Locate the cell with the specified text and output its (x, y) center coordinate. 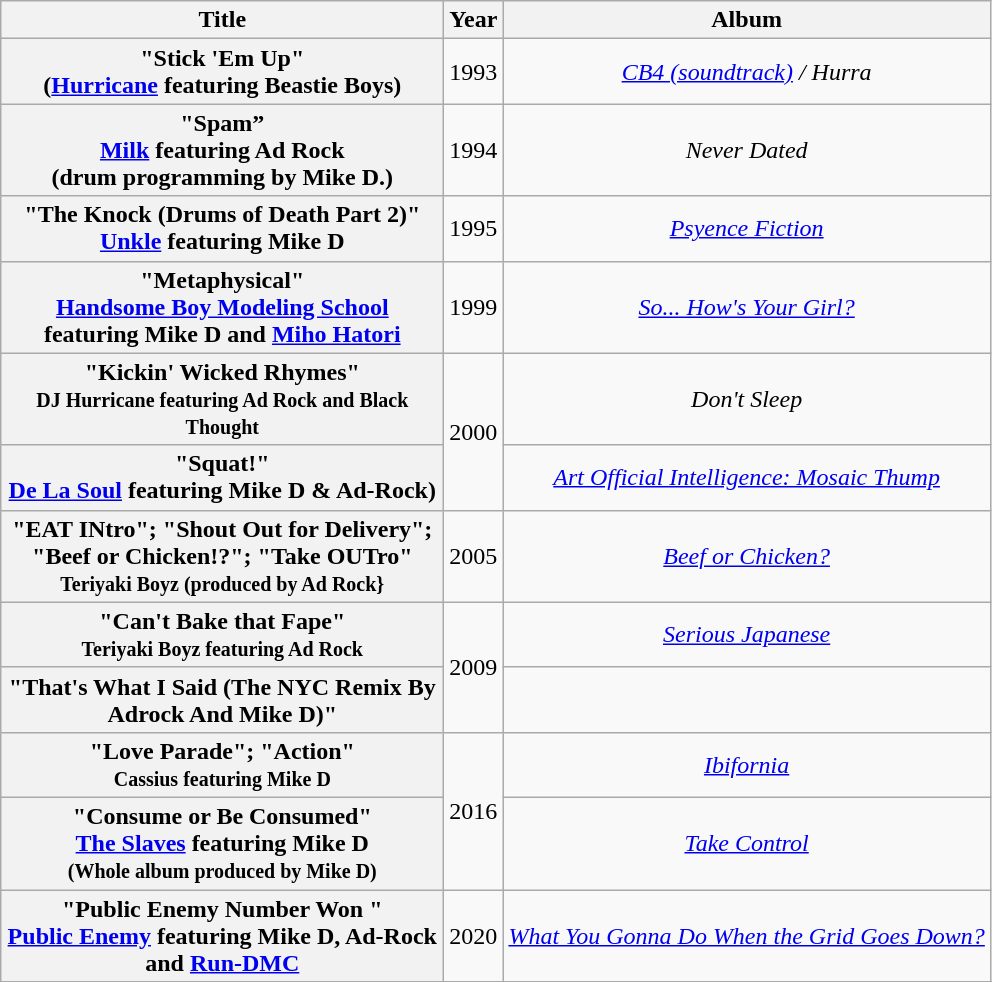
"Metaphysical" Handsome Boy Modeling School featuring Mike D and Miho Hatori (222, 307)
"Squat!" De La Soul featuring Mike D & Ad-Rock) (222, 478)
"Public Enemy Number Won " Public Enemy featuring Mike D, Ad-Rock and Run-DMC (222, 936)
Title (222, 20)
"Stick 'Em Up"(Hurricane featuring Beastie Boys) (222, 72)
1999 (474, 307)
So... How's Your Girl? (747, 307)
Don't Sleep (747, 399)
Serious Japanese (747, 634)
"EAT INtro"; "Shout Out for Delivery"; "Beef or Chicken!?"; "Take OUTro"Teriyaki Boyz (produced by Ad Rock} (222, 556)
"Consume or Be Consumed" The Slaves featuring Mike D (Whole album produced by Mike D) (222, 843)
2005 (474, 556)
Art Official Intelligence: Mosaic Thump (747, 478)
"Spam” Milk featuring Ad Rock (drum programming by Mike D.) (222, 150)
2000 (474, 432)
"The Knock (Drums of Death Part 2)"Unkle featuring Mike D (222, 228)
CB4 (soundtrack) / Hurra (747, 72)
Beef or Chicken? (747, 556)
Psyence Fiction (747, 228)
1994 (474, 150)
Year (474, 20)
"Love Parade"; "Action"Cassius featuring Mike D (222, 764)
"Kickin' Wicked Rhymes"DJ Hurricane featuring Ad Rock and Black Thought (222, 399)
Ibifornia (747, 764)
Never Dated (747, 150)
What You Gonna Do When the Grid Goes Down? (747, 936)
1995 (474, 228)
"That's What I Said (The NYC Remix By Adrock And Mike D)" (222, 700)
2020 (474, 936)
1993 (474, 72)
Take Control (747, 843)
Album (747, 20)
"Can't Bake that Fape"Teriyaki Boyz featuring Ad Rock (222, 634)
2009 (474, 667)
2016 (474, 810)
